Determine the (x, y) coordinate at the center of the cell enclosing the given text.  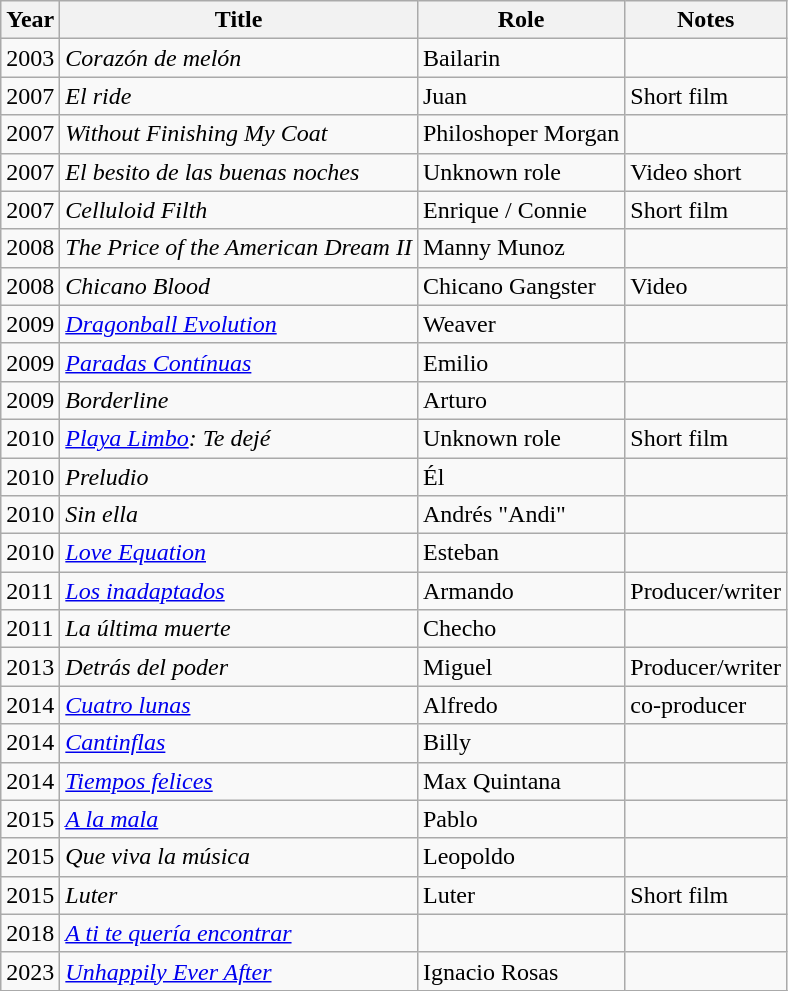
2013 (30, 667)
El ride (239, 96)
Leopoldo (520, 857)
Philoshoper Morgan (520, 134)
Unhappily Ever After (239, 971)
Emilio (520, 362)
Weaver (520, 324)
Role (520, 20)
Year (30, 20)
Playa Limbo: Te dejé (239, 438)
Chicano Blood (239, 286)
Cantinflas (239, 743)
Juan (520, 96)
Title (239, 20)
Que viva la música (239, 857)
El besito de las buenas noches (239, 172)
Celluloid Filth (239, 210)
Billy (520, 743)
Los inadaptados (239, 591)
Max Quintana (520, 781)
2018 (30, 933)
La última muerte (239, 629)
A la mala (239, 819)
Miguel (520, 667)
Borderline (239, 400)
Esteban (520, 553)
Pablo (520, 819)
Notes (706, 20)
Manny Munoz (520, 248)
Preludio (239, 477)
Armando (520, 591)
A ti te quería encontrar (239, 933)
Ignacio Rosas (520, 971)
Love Equation (239, 553)
Paradas Contínuas (239, 362)
Él (520, 477)
Dragonball Evolution (239, 324)
2003 (30, 58)
Cuatro lunas (239, 705)
Alfredo (520, 705)
co-producer (706, 705)
Video short (706, 172)
Detrás del poder (239, 667)
Arturo (520, 400)
Enrique / Connie (520, 210)
2023 (30, 971)
Video (706, 286)
Checho (520, 629)
Bailarin (520, 58)
Chicano Gangster (520, 286)
Corazón de melón (239, 58)
Sin ella (239, 515)
Tiempos felices (239, 781)
Andrés "Andi" (520, 515)
Without Finishing My Coat (239, 134)
The Price of the American Dream II (239, 248)
